Scan for the cell matching the given text and deliver its (x, y) coordinate at center. 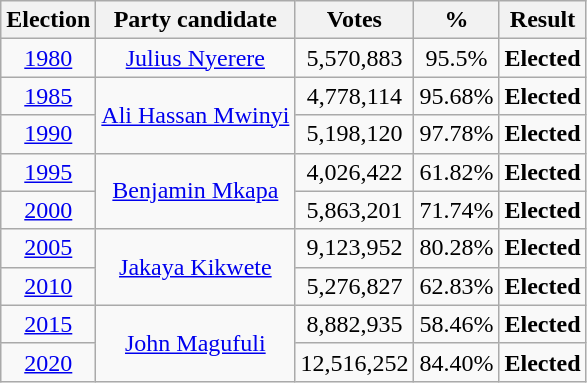
8,882,935 (354, 324)
97.78% (456, 134)
80.28% (456, 248)
2015 (48, 324)
Votes (354, 20)
1990 (48, 134)
1985 (48, 96)
5,198,120 (354, 134)
Julius Nyerere (196, 58)
62.83% (456, 286)
Ali Hassan Mwinyi (196, 115)
2005 (48, 248)
95.68% (456, 96)
1980 (48, 58)
Benjamin Mkapa (196, 191)
Party candidate (196, 20)
5,570,883 (354, 58)
% (456, 20)
Election (48, 20)
5,276,827 (354, 286)
9,123,952 (354, 248)
61.82% (456, 172)
Jakaya Kikwete (196, 267)
5,863,201 (354, 210)
1995 (48, 172)
John Magufuli (196, 343)
4,778,114 (354, 96)
95.5% (456, 58)
2020 (48, 362)
Result (542, 20)
2010 (48, 286)
58.46% (456, 324)
2000 (48, 210)
4,026,422 (354, 172)
84.40% (456, 362)
12,516,252 (354, 362)
71.74% (456, 210)
